For the text-containing cell, return its midpoint in [X, Y] coordinate format. 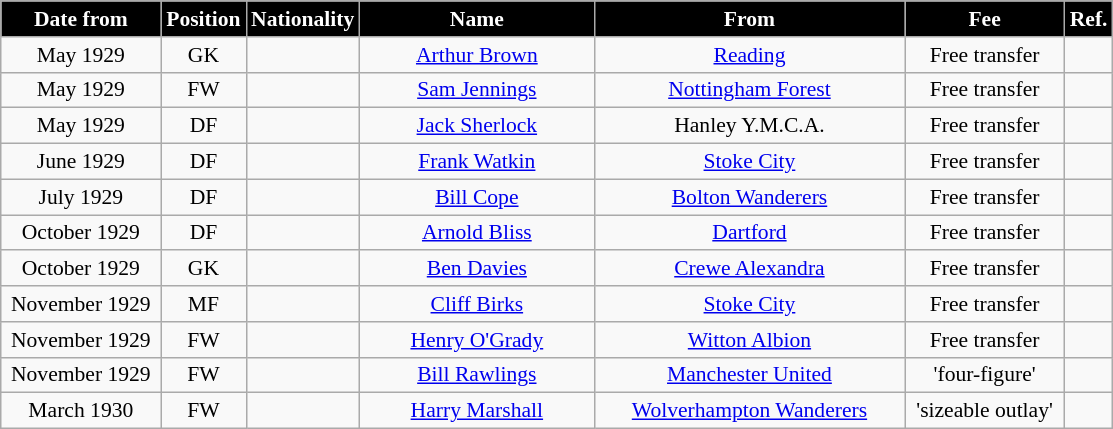
Fee [985, 19]
Cliff Birks [476, 304]
Bill Cope [476, 197]
Position [204, 19]
Crewe Alexandra [749, 269]
Bill Rawlings [476, 375]
Henry O'Grady [476, 340]
Nottingham Forest [749, 90]
Frank Watkin [476, 162]
Hanley Y.M.C.A. [749, 126]
Ben Davies [476, 269]
Harry Marshall [476, 411]
Bolton Wanderers [749, 197]
Witton Albion [749, 340]
Reading [749, 55]
Jack Sherlock [476, 126]
'sizeable outlay' [985, 411]
March 1930 [81, 411]
Ref. [1089, 19]
'four-figure' [985, 375]
July 1929 [81, 197]
Manchester United [749, 375]
MF [204, 304]
From [749, 19]
Arnold Bliss [476, 233]
Dartford [749, 233]
Arthur Brown [476, 55]
Date from [81, 19]
Name [476, 19]
Nationality [302, 19]
June 1929 [81, 162]
Sam Jennings [476, 90]
Wolverhampton Wanderers [749, 411]
